Identify which cell holds the provided text, then report its (x, y) central coordinate. 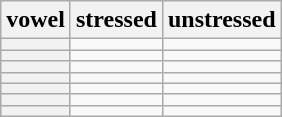
stressed (116, 20)
vowel (36, 20)
unstressed (222, 20)
